Determine the (X, Y) coordinate at the center of the cell enclosing the given text.  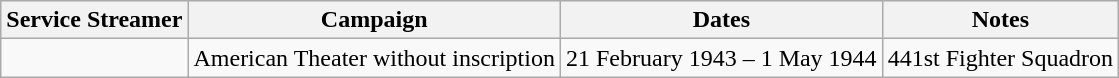
Campaign (374, 20)
Notes (1000, 20)
441st Fighter Squadron (1000, 58)
Dates (721, 20)
Service Streamer (94, 20)
American Theater without inscription (374, 58)
21 February 1943 – 1 May 1944 (721, 58)
